Provide the [x, y] coordinate of the cell's center where the given text is located.  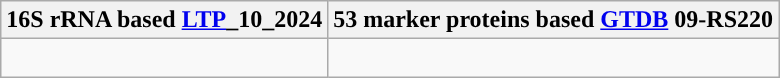
53 marker proteins based GTDB 09-RS220 [554, 20]
16S rRNA based LTP_10_2024 [164, 20]
